Return (x, y) of the center of cell containing provided text 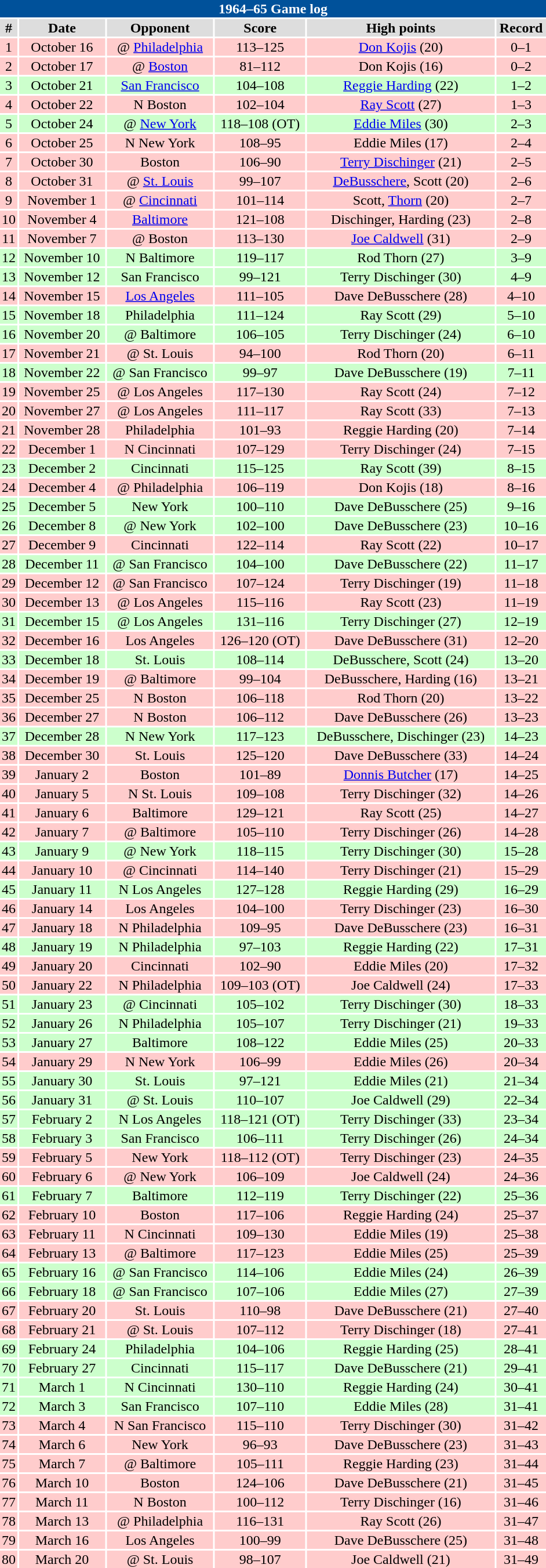
1964–65 Game log (273, 9)
24–34 (521, 1138)
Don Kojis (20) (401, 47)
31–45 (521, 1483)
43 (9, 851)
101–89 (260, 774)
Dave DeBusschere (22) (401, 564)
March 11 (62, 1502)
Dave DeBusschere (28) (401, 296)
Dave DeBusschere (19) (401, 372)
2–8 (521, 219)
November 15 (62, 296)
115–117 (260, 1368)
0–2 (521, 66)
25–37 (521, 1215)
February 27 (62, 1368)
13 (9, 277)
102–90 (260, 966)
102–104 (260, 104)
High points (401, 28)
Eddie Miles (24) (401, 1272)
110–98 (260, 1310)
118–115 (260, 851)
122–114 (260, 545)
Date (62, 28)
2–7 (521, 200)
February 6 (62, 1176)
17 (9, 353)
16–30 (521, 908)
131–116 (260, 621)
46 (9, 908)
27–39 (521, 1291)
37 (9, 736)
14–24 (521, 755)
January 5 (62, 794)
Dave DeBusschere (26) (401, 717)
Eddie Miles (20) (401, 966)
63 (9, 1234)
65 (9, 1272)
February 24 (62, 1349)
14–27 (521, 813)
October 30 (62, 162)
62 (9, 1215)
97–121 (260, 1081)
80 (9, 1559)
105–110 (260, 832)
15 (9, 315)
100–112 (260, 1502)
98–107 (260, 1559)
68 (9, 1330)
Ray Scott (24) (401, 392)
12 (9, 258)
99–121 (260, 277)
3 (9, 85)
108–95 (260, 143)
December 4 (62, 487)
8 (9, 181)
33 (9, 660)
126–120 (OT) (260, 640)
13–22 (521, 698)
109–103 (OT) (260, 985)
December 9 (62, 545)
35 (9, 698)
January 22 (62, 985)
81–112 (260, 66)
January 30 (62, 1081)
January 20 (62, 966)
DeBusschere, Scott (24) (401, 660)
107–106 (260, 1291)
December 28 (62, 736)
96–93 (260, 1444)
104–106 (260, 1349)
February 18 (62, 1291)
12–19 (521, 621)
December 12 (62, 583)
10 (9, 219)
111–105 (260, 296)
6–10 (521, 334)
10–16 (521, 526)
70 (9, 1368)
October 17 (62, 66)
Eddie Miles (19) (401, 1234)
Reggie Harding (29) (401, 889)
111–124 (260, 315)
31–48 (521, 1540)
107–112 (260, 1330)
Terry Dischinger (32) (401, 794)
18–33 (521, 1004)
January 9 (62, 851)
23 (9, 468)
31–49 (521, 1559)
Eddie Miles (28) (401, 1406)
4–9 (521, 277)
26 (9, 526)
11 (9, 238)
DeBusschere, Scott (20) (401, 181)
25–36 (521, 1196)
February 3 (62, 1138)
79 (9, 1540)
115–116 (260, 602)
29–41 (521, 1368)
6 (9, 143)
5–10 (521, 315)
9 (9, 200)
March 1 (62, 1387)
105–111 (260, 1464)
105–102 (260, 1004)
December 13 (62, 602)
14–25 (521, 774)
Eddie Miles (27) (401, 1291)
115–110 (260, 1425)
Dave DeBusschere (33) (401, 755)
67 (9, 1310)
99–104 (260, 679)
October 25 (62, 143)
56 (9, 1100)
118–121 (OT) (260, 1119)
118–108 (OT) (260, 124)
N San Francisco (160, 1425)
February 5 (62, 1157)
Scott, Thorn (20) (401, 200)
44 (9, 870)
106–112 (260, 717)
December 18 (62, 660)
31–44 (521, 1464)
December 1 (62, 449)
77 (9, 1502)
25–38 (521, 1234)
71 (9, 1387)
November 12 (62, 277)
January 6 (62, 813)
24–36 (521, 1176)
106–105 (260, 334)
60 (9, 1176)
January 14 (62, 908)
14–26 (521, 794)
November 21 (62, 353)
15–28 (521, 851)
March 4 (62, 1425)
January 10 (62, 870)
November 10 (62, 258)
106–111 (260, 1138)
78 (9, 1521)
Terry Dischinger (18) (401, 1330)
Donnis Butcher (17) (401, 774)
27–41 (521, 1330)
48 (9, 947)
100–110 (260, 506)
24–35 (521, 1157)
January 26 (62, 1023)
54 (9, 1062)
20–33 (521, 1042)
0–1 (521, 47)
109–108 (260, 794)
Ray Scott (23) (401, 602)
55 (9, 1081)
113–125 (260, 47)
52 (9, 1023)
January 19 (62, 947)
4–10 (521, 296)
Don Kojis (18) (401, 487)
December 30 (62, 755)
119–117 (260, 258)
112–119 (260, 1196)
October 22 (62, 104)
1–2 (521, 85)
30 (9, 602)
14–28 (521, 832)
February 16 (62, 1272)
7–15 (521, 449)
Reggie Harding (23) (401, 1464)
107–110 (260, 1406)
13–21 (521, 679)
21 (9, 430)
107–129 (260, 449)
21–34 (521, 1081)
October 31 (62, 181)
March 7 (62, 1464)
2–6 (521, 181)
130–110 (260, 1387)
11–19 (521, 602)
105–107 (260, 1023)
118–112 (OT) (260, 1157)
December 19 (62, 679)
Eddie Miles (17) (401, 143)
7–11 (521, 372)
17–32 (521, 966)
Terry Dischinger (22) (401, 1196)
19–33 (521, 1023)
November 7 (62, 238)
Ray Scott (29) (401, 315)
40 (9, 794)
114–106 (260, 1272)
31–46 (521, 1502)
7–12 (521, 392)
10–17 (521, 545)
Opponent (160, 28)
32 (9, 640)
3–9 (521, 258)
31–41 (521, 1406)
2 (9, 66)
January 11 (62, 889)
Joe Caldwell (21) (401, 1559)
February 11 (62, 1234)
74 (9, 1444)
16 (9, 334)
111–117 (260, 411)
121–108 (260, 219)
113–130 (260, 238)
99–107 (260, 181)
2–5 (521, 162)
DeBusschere, Dischinger (23) (401, 736)
101–93 (260, 430)
16–31 (521, 928)
Ray Scott (22) (401, 545)
Don Kojis (16) (401, 66)
110–107 (260, 1100)
14–23 (521, 736)
January 2 (62, 774)
61 (9, 1196)
30–41 (521, 1387)
11–17 (521, 564)
114–140 (260, 870)
31–42 (521, 1425)
19 (9, 392)
January 7 (62, 832)
15–29 (521, 870)
100–99 (260, 1540)
42 (9, 832)
Eddie Miles (21) (401, 1081)
27–40 (521, 1310)
72 (9, 1406)
November 28 (62, 430)
Terry Dischinger (19) (401, 583)
8–16 (521, 487)
127–128 (260, 889)
6–11 (521, 353)
January 18 (62, 928)
51 (9, 1004)
February 2 (62, 1119)
February 21 (62, 1330)
28 (9, 564)
February 13 (62, 1253)
Dave DeBusschere (31) (401, 640)
December 15 (62, 621)
November 20 (62, 334)
Ray Scott (26) (401, 1521)
41 (9, 813)
115–125 (260, 468)
8–15 (521, 468)
December 11 (62, 564)
124–106 (260, 1483)
13–20 (521, 660)
125–120 (260, 755)
Reggie Harding (25) (401, 1349)
7 (9, 162)
March 6 (62, 1444)
Eddie Miles (26) (401, 1062)
23–34 (521, 1119)
104–108 (260, 85)
November 27 (62, 411)
129–121 (260, 813)
39 (9, 774)
November 25 (62, 392)
34 (9, 679)
4 (9, 104)
109–130 (260, 1234)
December 25 (62, 698)
March 10 (62, 1483)
22 (9, 449)
69 (9, 1349)
59 (9, 1157)
13–23 (521, 717)
106–109 (260, 1176)
117–106 (260, 1215)
Record (521, 28)
# (9, 28)
January 29 (62, 1062)
Ray Scott (33) (401, 411)
53 (9, 1042)
106–99 (260, 1062)
January 27 (62, 1042)
106–119 (260, 487)
106–90 (260, 162)
31 (9, 621)
October 24 (62, 124)
DeBusschere, Harding (16) (401, 679)
2–9 (521, 238)
Eddie Miles (30) (401, 124)
N St. Louis (160, 794)
Joe Caldwell (29) (401, 1100)
2–3 (521, 124)
2–4 (521, 143)
December 27 (62, 717)
November 18 (62, 315)
Joe Caldwell (31) (401, 238)
47 (9, 928)
February 10 (62, 1215)
9–16 (521, 506)
25–39 (521, 1253)
December 8 (62, 526)
5 (9, 124)
107–124 (260, 583)
Terry Dischinger (16) (401, 1502)
12–20 (521, 640)
76 (9, 1483)
18 (9, 372)
102–100 (260, 526)
117–130 (260, 392)
29 (9, 583)
January 31 (62, 1100)
December 5 (62, 506)
7–13 (521, 411)
Score (260, 28)
17–33 (521, 985)
58 (9, 1138)
January 23 (62, 1004)
64 (9, 1253)
109–95 (260, 928)
49 (9, 966)
25 (9, 506)
Ray Scott (25) (401, 813)
97–103 (260, 947)
116–131 (260, 1521)
27 (9, 545)
November 4 (62, 219)
99–97 (260, 372)
108–122 (260, 1042)
Rod Thorn (27) (401, 258)
28–41 (521, 1349)
1 (9, 47)
11–18 (521, 583)
December 2 (62, 468)
31–43 (521, 1444)
106–118 (260, 698)
March 20 (62, 1559)
March 13 (62, 1521)
Ray Scott (27) (401, 104)
December 16 (62, 640)
17–31 (521, 947)
October 21 (62, 85)
November 1 (62, 200)
26–39 (521, 1272)
14 (9, 296)
50 (9, 985)
45 (9, 889)
February 7 (62, 1196)
March 16 (62, 1540)
1–3 (521, 104)
108–114 (260, 660)
N Baltimore (160, 258)
66 (9, 1291)
Dischinger, Harding (23) (401, 219)
November 22 (62, 372)
31–47 (521, 1521)
20–34 (521, 1062)
Terry Dischinger (33) (401, 1119)
73 (9, 1425)
38 (9, 755)
March 3 (62, 1406)
Terry Dischinger (27) (401, 621)
24 (9, 487)
16–29 (521, 889)
36 (9, 717)
94–100 (260, 353)
October 16 (62, 47)
22–34 (521, 1100)
57 (9, 1119)
February 20 (62, 1310)
Ray Scott (39) (401, 468)
7–14 (521, 430)
75 (9, 1464)
20 (9, 411)
101–114 (260, 200)
Reggie Harding (20) (401, 430)
